Scan for the cell matching the given text and deliver its (X, Y) coordinate at center. 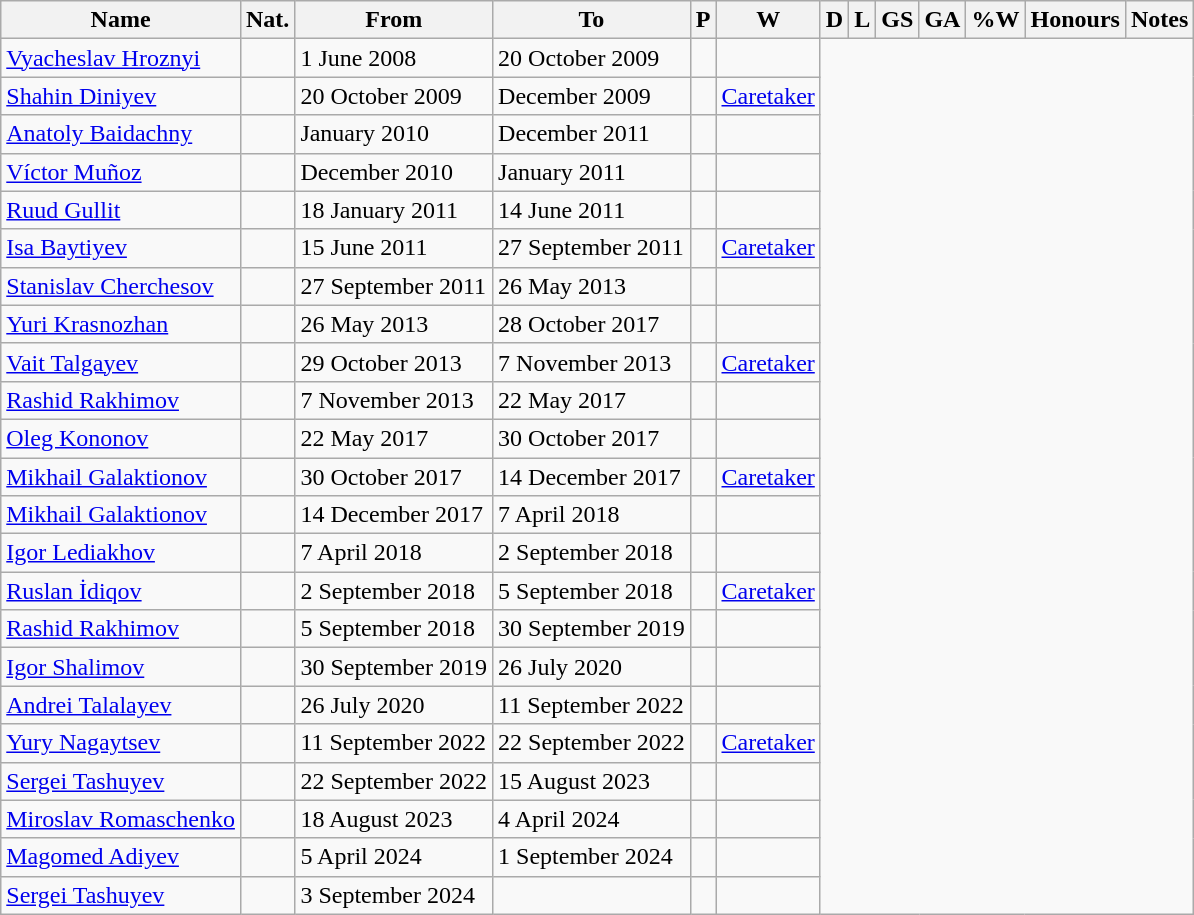
Anatoly Baidachny (121, 134)
Ruud Gullit (121, 210)
To (592, 20)
Igor Lediakhov (121, 553)
5 April 2024 (394, 857)
December 2011 (592, 134)
15 August 2023 (592, 781)
18 January 2011 (394, 210)
4 April 2024 (592, 819)
L (862, 20)
Nat. (267, 20)
14 June 2011 (592, 210)
GS (898, 20)
Igor Shalimov (121, 667)
Notes (1159, 20)
January 2011 (592, 172)
Andrei Talalayev (121, 705)
28 October 2017 (592, 324)
29 October 2013 (394, 362)
Yuri Krasnozhan (121, 324)
P (703, 20)
1 June 2008 (394, 58)
%W (996, 20)
1 September 2024 (592, 857)
D (834, 20)
W (768, 20)
3 September 2024 (394, 895)
Magomed Adiyev (121, 857)
December 2009 (592, 96)
Ruslan İdiqov (121, 591)
Honours (1075, 20)
Isa Baytiyev (121, 248)
Stanislav Cherchesov (121, 286)
Name (121, 20)
Víctor Muñoz (121, 172)
Vait Talgayev (121, 362)
18 August 2023 (394, 819)
Miroslav Romaschenko (121, 819)
Vyacheslav Hroznyi (121, 58)
Shahin Diniyev (121, 96)
December 2010 (394, 172)
From (394, 20)
GA (942, 20)
Yury Nagaytsev (121, 743)
15 June 2011 (394, 248)
January 2010 (394, 134)
Oleg Kononov (121, 438)
